Capture the cell that displays the provided text and extract its [x, y] central coordinate. 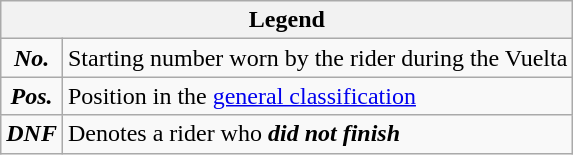
Legend [287, 20]
DNF [32, 134]
Position in the general classification [317, 96]
Denotes a rider who did not finish [317, 134]
Pos. [32, 96]
Starting number worn by the rider during the Vuelta [317, 58]
No. [32, 58]
